Extract the [X, Y] coordinate from the center of the cell holding the provided text.  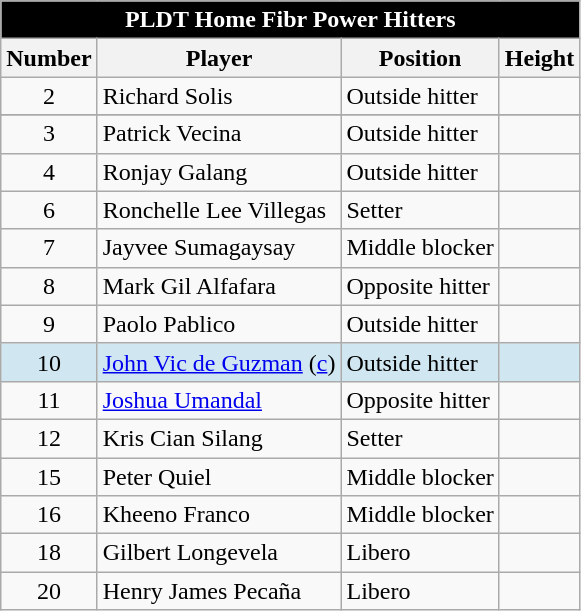
Paolo Pablico [219, 324]
Gilbert Longevela [219, 553]
20 [49, 591]
Peter Quiel [219, 477]
Ronchelle Lee Villegas [219, 210]
Henry James Pecaña [219, 591]
Kheeno Franco [219, 515]
Mark Gil Alfafara [219, 286]
Ronjay Galang [219, 172]
3 [49, 134]
4 [49, 172]
Height [539, 58]
Jayvee Sumagaysay [219, 248]
8 [49, 286]
18 [49, 553]
Joshua Umandal [219, 400]
7 [49, 248]
16 [49, 515]
Position [420, 58]
9 [49, 324]
PLDT Home Fibr Power Hitters [290, 20]
10 [49, 362]
15 [49, 477]
Kris Cian Silang [219, 438]
Number [49, 58]
John Vic de Guzman (c) [219, 362]
11 [49, 400]
Richard Solis [219, 96]
6 [49, 210]
2 [49, 96]
Patrick Vecina [219, 134]
Player [219, 58]
12 [49, 438]
